Determine the [x, y] coordinate at the center of the cell enclosing the given text.  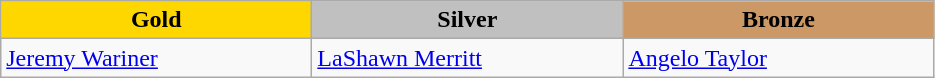
Silver [468, 20]
Angelo Taylor [778, 58]
Gold [156, 20]
Bronze [778, 20]
Jeremy Wariner [156, 58]
LaShawn Merritt [468, 58]
